Find where the given text appears and provide that cell's center as (x, y) coordinate. 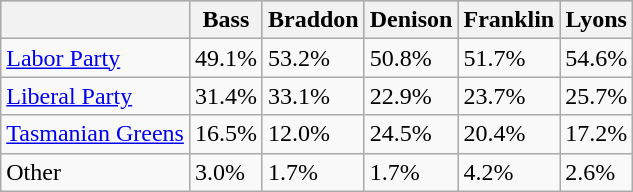
31.4% (226, 96)
Braddon (313, 20)
Labor Party (96, 58)
Other (96, 172)
4.2% (509, 172)
3.0% (226, 172)
33.1% (313, 96)
12.0% (313, 134)
Bass (226, 20)
22.9% (411, 96)
23.7% (509, 96)
24.5% (411, 134)
Lyons (596, 20)
Denison (411, 20)
25.7% (596, 96)
53.2% (313, 58)
2.6% (596, 172)
54.6% (596, 58)
49.1% (226, 58)
20.4% (509, 134)
16.5% (226, 134)
51.7% (509, 58)
50.8% (411, 58)
17.2% (596, 134)
Liberal Party (96, 96)
Franklin (509, 20)
Tasmanian Greens (96, 134)
